Return (X, Y) of the center of cell containing provided text 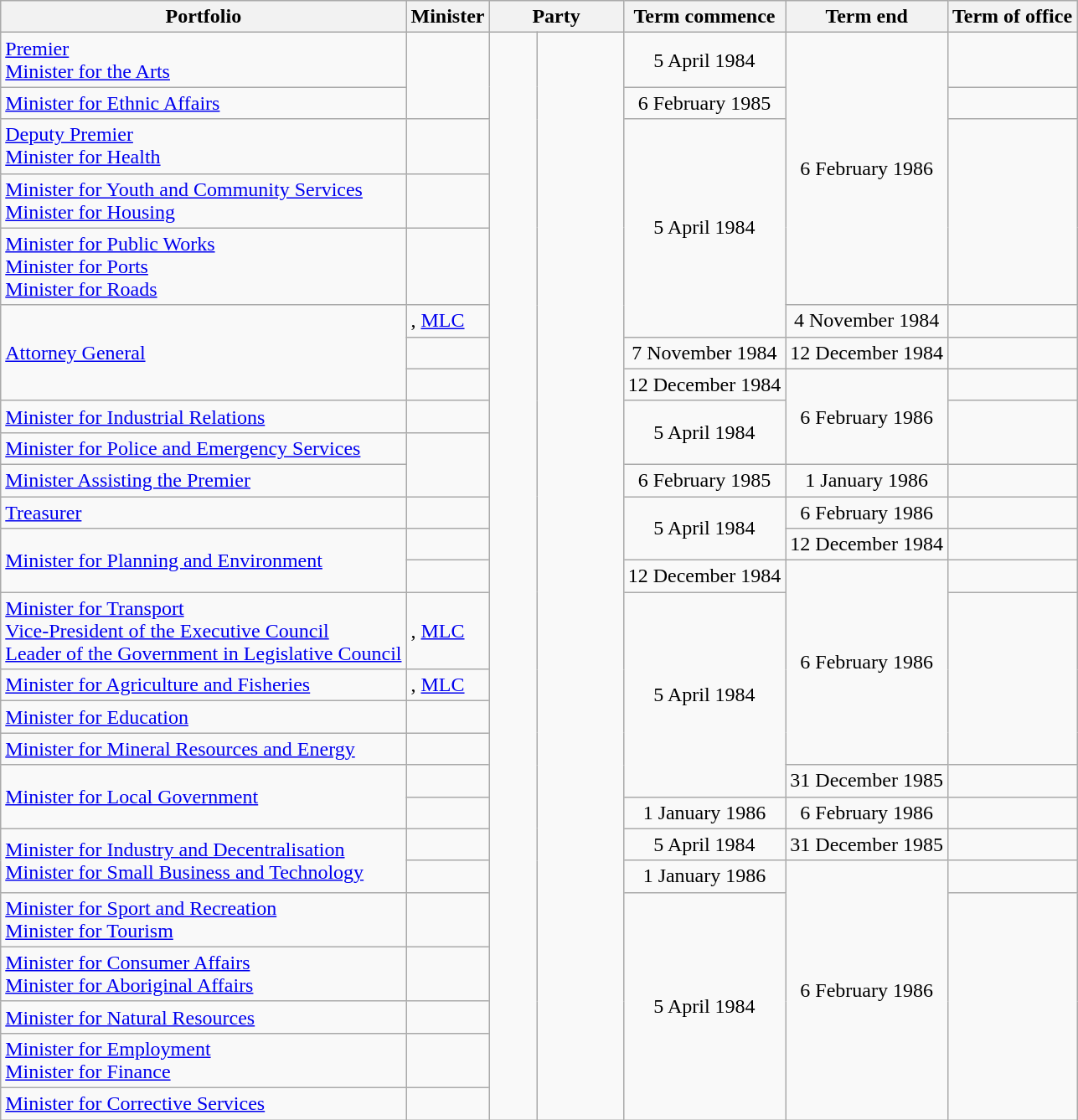
Minister for Ethnic Affairs (204, 103)
Minister for TransportVice-President of the Executive CouncilLeader of the Government in Legislative Council (204, 631)
Minister (447, 17)
Treasurer (204, 512)
PremierMinister for the Arts (204, 60)
Attorney General (204, 353)
Minister for Public WorksMinister for PortsMinister for Roads (204, 266)
7 November 1984 (704, 353)
Minister for Corrective Services (204, 1103)
Minister for Youth and Community ServicesMinister for Housing (204, 201)
Party (556, 17)
Minister for Agriculture and Fisheries (204, 685)
Deputy PremierMinister for Health (204, 146)
4 November 1984 (867, 321)
Term commence (704, 17)
Minister Assisting the Premier (204, 480)
Minister for Consumer AffairsMinister for Aboriginal Affairs (204, 973)
Minister for Industrial Relations (204, 416)
Minister for Natural Resources (204, 1017)
Minister for Mineral Resources and Energy (204, 749)
Minister for EmploymentMinister for Finance (204, 1061)
Term of office (1012, 17)
Minister for Industry and DecentralisationMinister for Small Business and Technology (204, 860)
Minister for Sport and RecreationMinister for Tourism (204, 920)
Minister for Education (204, 717)
Term end (867, 17)
Minister for Planning and Environment (204, 560)
Portfolio (204, 17)
Minister for Police and Emergency Services (204, 448)
Minister for Local Government (204, 797)
